Provide the (x, y) coordinate of the cell's center where the given text is located.  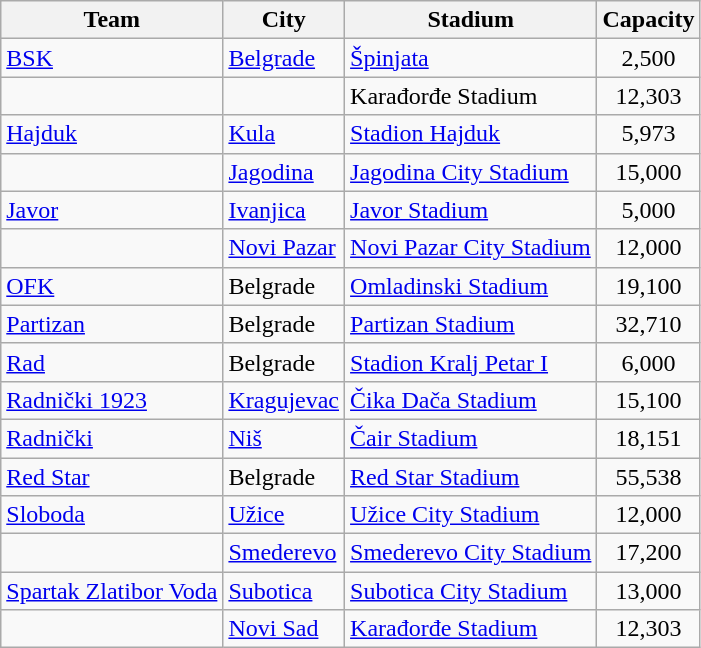
15,000 (648, 172)
City (284, 20)
OFK (112, 286)
Javor (112, 210)
Kula (284, 134)
Novi Pazar (284, 248)
5,973 (648, 134)
2,500 (648, 58)
Ivanjica (284, 210)
Smederevo City Stadium (471, 553)
55,538 (648, 477)
Jagodina City Stadium (471, 172)
Spartak Zlatibor Voda (112, 591)
17,200 (648, 553)
Radnički 1923 (112, 400)
Novi Pazar City Stadium (471, 248)
18,151 (648, 438)
Red Star Stadium (471, 477)
Stadion Hajduk (471, 134)
Stadion Kralj Petar I (471, 362)
Javor Stadium (471, 210)
Novi Sad (284, 629)
Partizan Stadium (471, 324)
15,100 (648, 400)
13,000 (648, 591)
Čair Stadium (471, 438)
Čika Dača Stadium (471, 400)
6,000 (648, 362)
Subotica City Stadium (471, 591)
Team (112, 20)
32,710 (648, 324)
Užice (284, 515)
19,100 (648, 286)
BSK (112, 58)
Capacity (648, 20)
Sloboda (112, 515)
Hajduk (112, 134)
Subotica (284, 591)
Rad (112, 362)
Smederevo (284, 553)
Niš (284, 438)
Partizan (112, 324)
Špinjata (471, 58)
5,000 (648, 210)
Radnički (112, 438)
Kragujevac (284, 400)
Jagodina (284, 172)
Red Star (112, 477)
Stadium (471, 20)
Užice City Stadium (471, 515)
Omladinski Stadium (471, 286)
